Find where the given text appears and provide that cell's center as [X, Y] coordinate. 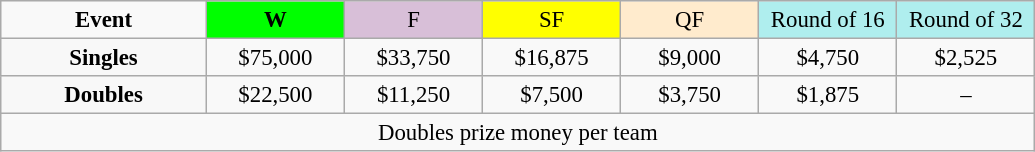
$7,500 [552, 95]
$33,750 [413, 58]
$3,750 [690, 95]
Doubles prize money per team [518, 133]
Event [104, 20]
Doubles [104, 95]
F [413, 20]
W [275, 20]
Round of 16 [828, 20]
$16,875 [552, 58]
$75,000 [275, 58]
QF [690, 20]
– [966, 95]
Round of 32 [966, 20]
$4,750 [828, 58]
Singles [104, 58]
SF [552, 20]
$9,000 [690, 58]
$22,500 [275, 95]
$1,875 [828, 95]
$11,250 [413, 95]
$2,525 [966, 58]
